Return [x, y] of the center of cell containing provided text 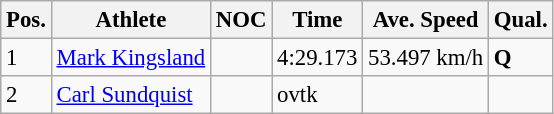
Pos. [26, 20]
Time [318, 20]
2 [26, 95]
1 [26, 58]
Q [521, 58]
NOC [242, 20]
Qual. [521, 20]
53.497 km/h [426, 58]
Athlete [130, 20]
4:29.173 [318, 58]
Carl Sundquist [130, 95]
Ave. Speed [426, 20]
ovtk [318, 95]
Mark Kingsland [130, 58]
